Return the (x, y) coordinate for the center point of the cell that contains the specified text.  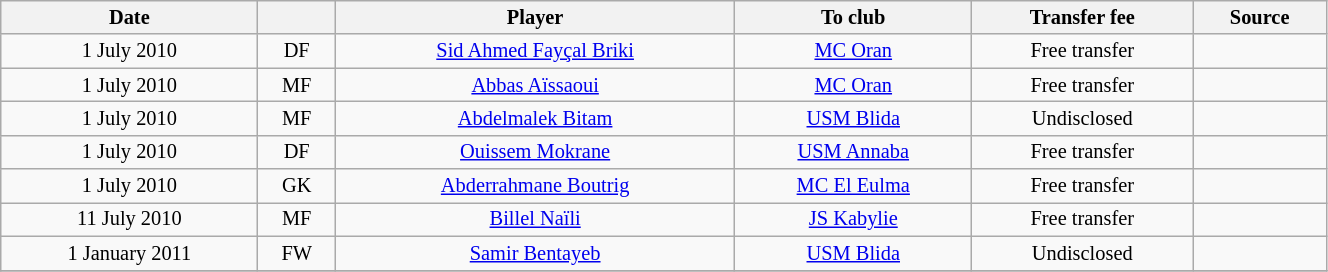
USM Annaba (854, 152)
Abderrahmane Boutrig (534, 186)
Source (1260, 17)
To club (854, 17)
11 July 2010 (130, 219)
1 January 2011 (130, 253)
Sid Ahmed Fayçal Briki (534, 51)
Player (534, 17)
MC El Eulma (854, 186)
FW (297, 253)
Abbas Aïssaoui (534, 85)
Date (130, 17)
Billel Naïli (534, 219)
Transfer fee (1082, 17)
Ouissem Mokrane (534, 152)
JS Kabylie (854, 219)
GK (297, 186)
Samir Bentayeb (534, 253)
Abdelmalek Bitam (534, 118)
